Scan for the cell matching the given text and deliver its (X, Y) coordinate at center. 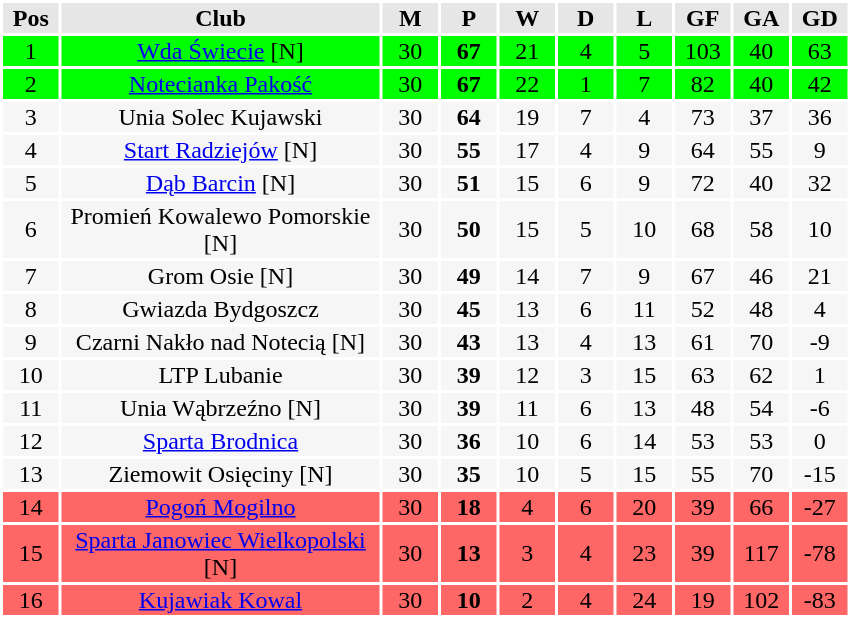
66 (762, 507)
W (528, 18)
GF (703, 18)
P (469, 18)
Pogoń Mogilno (221, 507)
103 (703, 51)
8 (31, 309)
23 (644, 554)
35 (469, 474)
82 (703, 84)
37 (762, 117)
-78 (820, 554)
58 (762, 230)
49 (469, 276)
-6 (820, 408)
72 (703, 183)
GD (820, 18)
43 (469, 342)
Sparta Brodnica (221, 441)
LTP Lubanie (221, 375)
D (586, 18)
Unia Solec Kujawski (221, 117)
GA (762, 18)
Czarni Nakło nad Notecią [N] (221, 342)
46 (762, 276)
Pos (31, 18)
18 (469, 507)
Sparta Janowiec Wielkopolski [N] (221, 554)
-27 (820, 507)
Promień Kowalewo Pomorskie [N] (221, 230)
22 (528, 84)
73 (703, 117)
Ziemowit Osięciny [N] (221, 474)
Club (221, 18)
0 (820, 441)
16 (31, 600)
62 (762, 375)
68 (703, 230)
Gwiazda Bydgoszcz (221, 309)
-83 (820, 600)
Start Radziejów [N] (221, 150)
Kujawiak Kowal (221, 600)
Grom Osie [N] (221, 276)
20 (644, 507)
17 (528, 150)
117 (762, 554)
-9 (820, 342)
Dąb Barcin [N] (221, 183)
51 (469, 183)
45 (469, 309)
42 (820, 84)
54 (762, 408)
50 (469, 230)
Wda Świecie [N] (221, 51)
-15 (820, 474)
32 (820, 183)
Unia Wąbrzeźno [N] (221, 408)
52 (703, 309)
M (410, 18)
24 (644, 600)
102 (762, 600)
Notecianka Pakość (221, 84)
L (644, 18)
61 (703, 342)
